Scan for the cell matching the given text and deliver its (X, Y) coordinate at center. 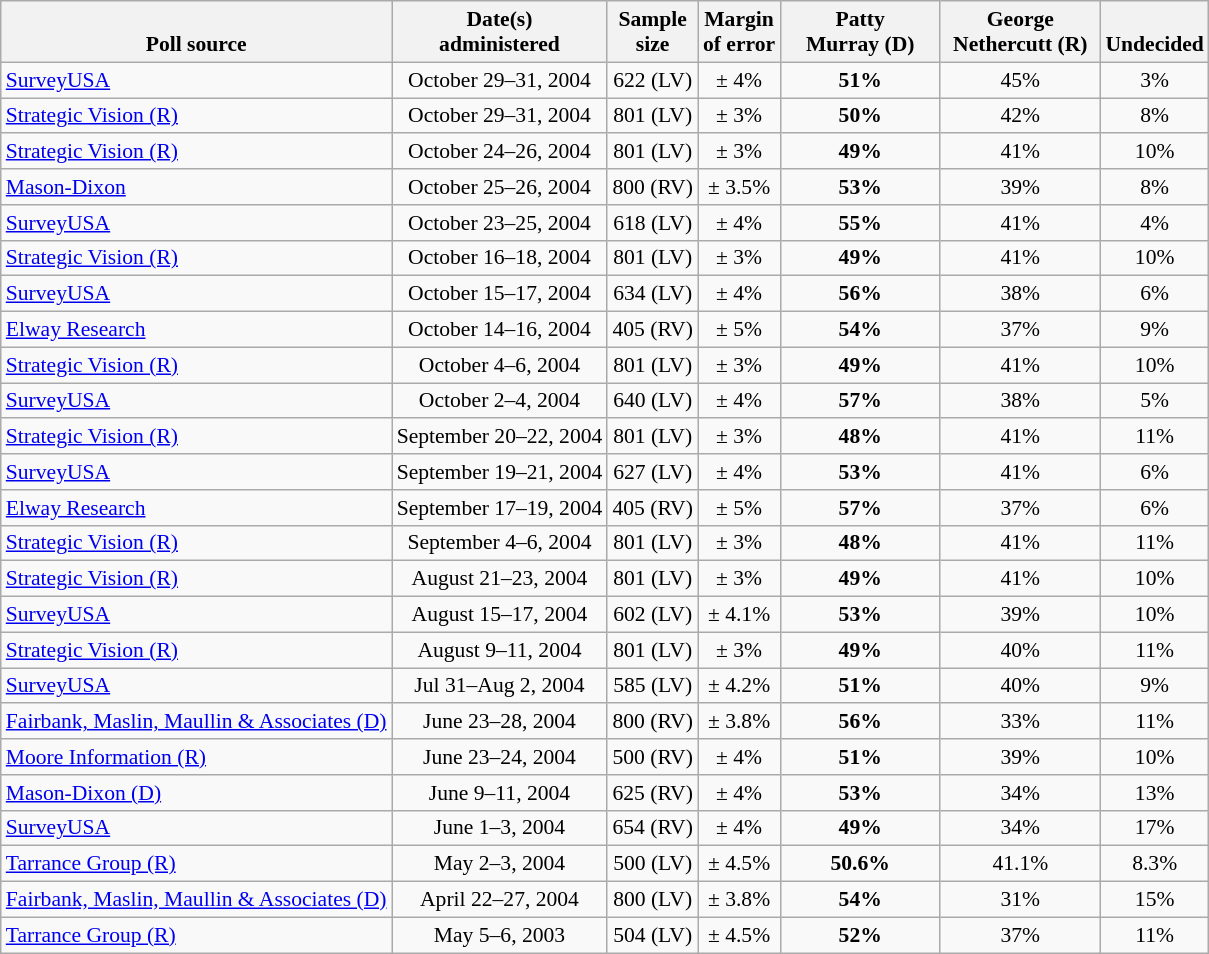
May 2–3, 2004 (500, 864)
Poll source (196, 32)
45% (1020, 80)
April 22–27, 2004 (500, 900)
August 9–11, 2004 (500, 650)
654 (RV) (652, 828)
Jul 31–Aug 2, 2004 (500, 686)
42% (1020, 116)
± 4.2% (739, 686)
October 25–26, 2004 (500, 187)
Undecided (1154, 32)
500 (LV) (652, 864)
September 20–22, 2004 (500, 437)
October 2–4, 2004 (500, 401)
October 4–6, 2004 (500, 365)
Mason-Dixon (D) (196, 793)
52% (860, 935)
June 23–28, 2004 (500, 722)
634 (LV) (652, 294)
GeorgeNethercutt (R) (1020, 32)
October 15–17, 2004 (500, 294)
17% (1154, 828)
June 23–24, 2004 (500, 757)
PattyMurray (D) (860, 32)
640 (LV) (652, 401)
618 (LV) (652, 223)
55% (860, 223)
504 (LV) (652, 935)
585 (LV) (652, 686)
622 (LV) (652, 80)
602 (LV) (652, 615)
Marginof error (739, 32)
31% (1020, 900)
627 (LV) (652, 472)
October 24–26, 2004 (500, 152)
October 14–16, 2004 (500, 330)
± 3.5% (739, 187)
September 4–6, 2004 (500, 543)
500 (RV) (652, 757)
Mason-Dixon (196, 187)
August 15–17, 2004 (500, 615)
50% (860, 116)
Moore Information (R) (196, 757)
June 9–11, 2004 (500, 793)
15% (1154, 900)
800 (LV) (652, 900)
4% (1154, 223)
33% (1020, 722)
8.3% (1154, 864)
June 1–3, 2004 (500, 828)
625 (RV) (652, 793)
May 5–6, 2003 (500, 935)
5% (1154, 401)
Samplesize (652, 32)
± 4.1% (739, 615)
September 19–21, 2004 (500, 472)
August 21–23, 2004 (500, 579)
October 23–25, 2004 (500, 223)
50.6% (860, 864)
41.1% (1020, 864)
Date(s)administered (500, 32)
3% (1154, 80)
September 17–19, 2004 (500, 508)
October 16–18, 2004 (500, 258)
13% (1154, 793)
